For the text-containing cell, return its midpoint in [X, Y] coordinate format. 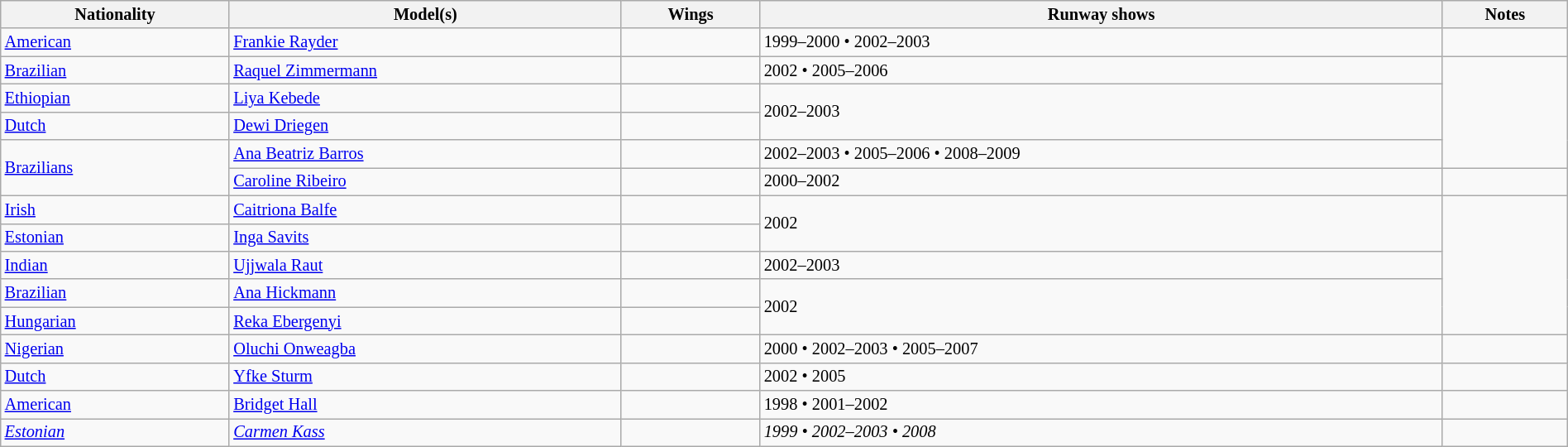
Runway shows [1102, 14]
2002–2003 • 2005–2006 • 2008–2009 [1102, 154]
Hungarian [116, 321]
Model(s) [425, 14]
Liya Kebede [425, 98]
Reka Ebergenyi [425, 321]
Nigerian [116, 348]
Notes [1505, 14]
Frankie Rayder [425, 42]
Ana Hickmann [425, 293]
Ujjwala Raut [425, 265]
Wings [690, 14]
Carmen Kass [425, 432]
Inga Savits [425, 238]
Dewi Driegen [425, 126]
Bridget Hall [425, 405]
1999–2000 • 2002–2003 [1102, 42]
Raquel Zimmermann [425, 70]
Yfke Sturm [425, 377]
2002 • 2005–2006 [1102, 70]
2000–2002 [1102, 181]
Nationality [116, 14]
Ethiopian [116, 98]
Caitriona Balfe [425, 209]
Ana Beatriz Barros [425, 154]
Oluchi Onweagba [425, 348]
1999 • 2002–2003 • 2008 [1102, 432]
Caroline Ribeiro [425, 181]
Brazilians [116, 167]
1998 • 2001–2002 [1102, 405]
2000 • 2002–2003 • 2005–2007 [1102, 348]
Indian [116, 265]
Irish [116, 209]
2002 • 2005 [1102, 377]
